Provide the [X, Y] coordinate of the cell's center where the given text is located.  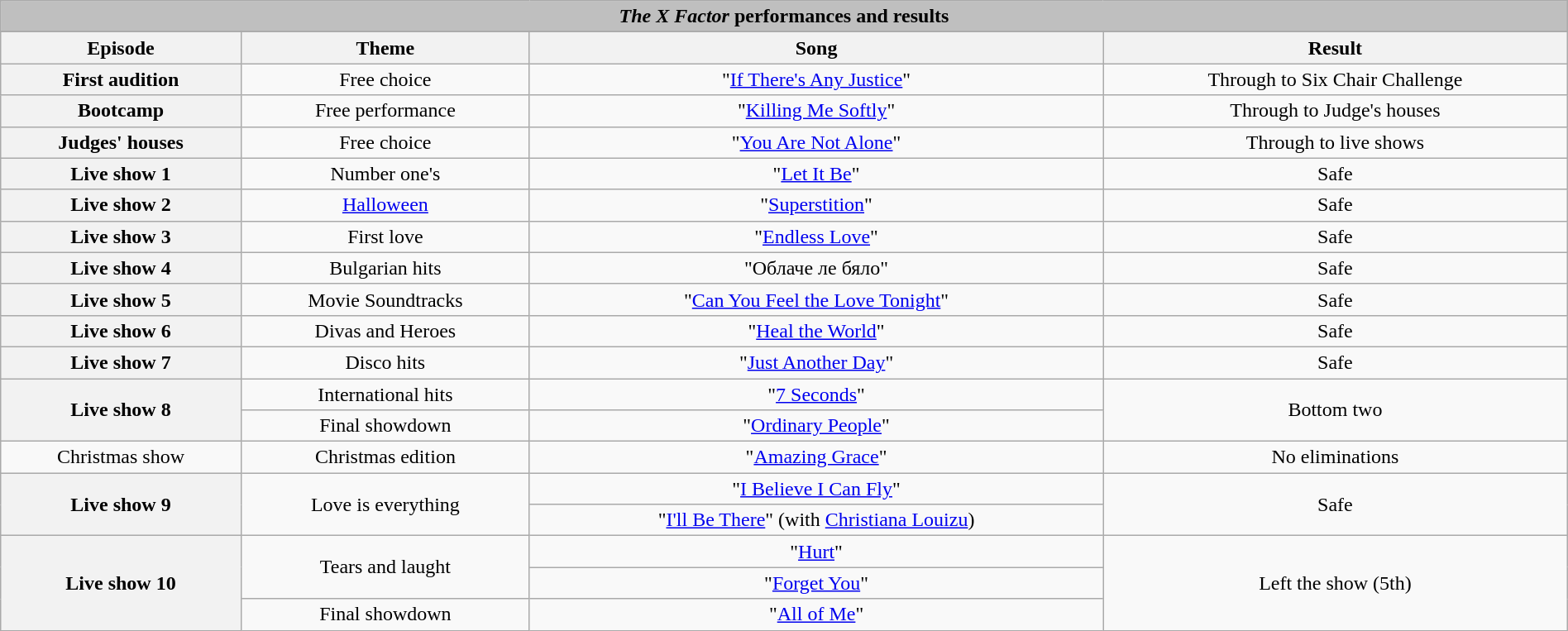
Through to live shows [1336, 142]
Christmas show [121, 457]
Live show 1 [121, 174]
First audition [121, 79]
Movie Soundtracks [385, 299]
Live show 4 [121, 268]
Free performance [385, 111]
Divas and Heroes [385, 331]
"I'll Be There" (with Christiana Louizu) [815, 520]
"Heal the World" [815, 331]
"Forget You" [815, 583]
Through to Six Chair Challenge [1336, 79]
Halloween [385, 205]
"Can You Feel the Love Tonight" [815, 299]
Judges' houses [121, 142]
Bootcamp [121, 111]
Disco hits [385, 362]
Live show 3 [121, 237]
"Killing Me Softly" [815, 111]
"Hurt" [815, 552]
Love is everything [385, 504]
Live show 8 [121, 410]
"Endless Love" [815, 237]
Tears and laught [385, 567]
Result [1336, 48]
Live show 2 [121, 205]
Song [815, 48]
"You Are Not Alone" [815, 142]
"I Believe I Can Fly" [815, 489]
International hits [385, 394]
Live show 10 [121, 583]
Episode [121, 48]
Through to Judge's houses [1336, 111]
Bulgarian hits [385, 268]
No eliminations [1336, 457]
"Облаче ле бяло" [815, 268]
"If There's Any Justice" [815, 79]
The X Factor performances and results [784, 17]
Live show 7 [121, 362]
Live show 6 [121, 331]
Live show 5 [121, 299]
"Let It Be" [815, 174]
"Superstition" [815, 205]
"Amazing Grace" [815, 457]
Bottom two [1336, 410]
Christmas edition [385, 457]
"Just Another Day" [815, 362]
Theme [385, 48]
"All of Me" [815, 614]
"7 Seconds" [815, 394]
Number one's [385, 174]
First love [385, 237]
Live show 9 [121, 504]
"Ordinary People" [815, 426]
Left the show (5th) [1336, 583]
